Determine the [x, y] coordinate at the center of the cell enclosing the given text.  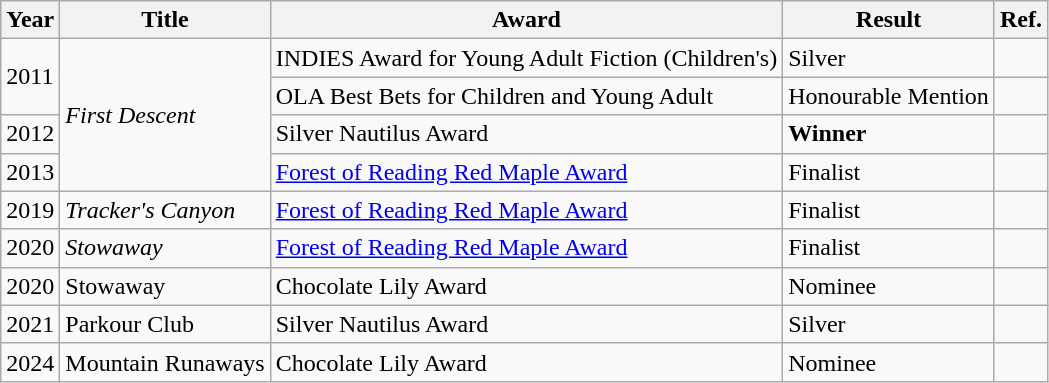
2019 [30, 210]
2011 [30, 77]
2021 [30, 324]
2013 [30, 172]
Ref. [1020, 20]
Title [165, 20]
Honourable Mention [889, 96]
Award [526, 20]
2012 [30, 134]
Parkour Club [165, 324]
Result [889, 20]
Mountain Runaways [165, 362]
Winner [889, 134]
Year [30, 20]
First Descent [165, 115]
2024 [30, 362]
OLA Best Bets for Children and Young Adult [526, 96]
Tracker's Canyon [165, 210]
INDIES Award for Young Adult Fiction (Children's) [526, 58]
